Extract the (X, Y) coordinate from the center of the cell holding the provided text.  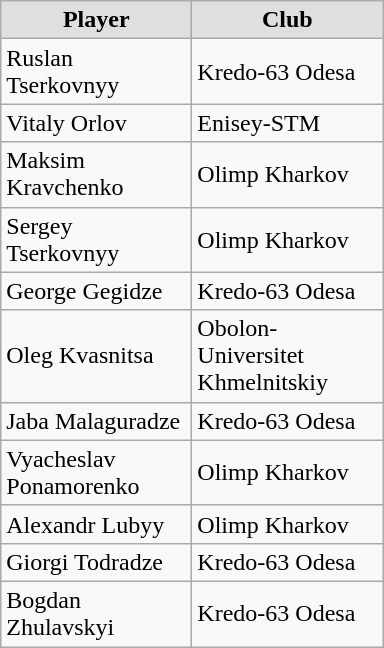
Ruslan Tserkovnyy (96, 72)
Alexandr Lubyy (96, 524)
George Gegidze (96, 291)
Vyacheslav Ponamorenko (96, 472)
Giorgi Todradze (96, 562)
Oleg Kvasnitsa (96, 356)
Club (288, 20)
Enisey-STM (288, 123)
Bogdan Zhulavskyi (96, 614)
Sergey Tserkovnyy (96, 240)
Maksim Kravchenko (96, 174)
Vitaly Orlov (96, 123)
Player (96, 20)
Obolon-Universitet Khmelnitskiy (288, 356)
Jaba Malaguradze (96, 421)
